Provide the [X, Y] coordinate of the cell's center where the given text is located.  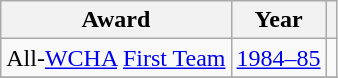
All-WCHA First Team [116, 58]
1984–85 [278, 58]
Award [116, 20]
Year [278, 20]
